Detect which cell encompasses the target text, then output its [X, Y] center coordinate. 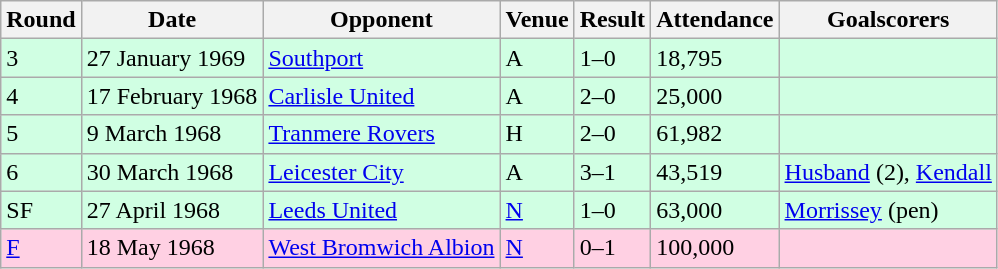
F [41, 248]
H [537, 134]
4 [41, 96]
9 March 1968 [172, 134]
27 April 1968 [172, 210]
Result [612, 20]
6 [41, 172]
27 January 1969 [172, 58]
61,982 [715, 134]
Leeds United [382, 210]
Attendance [715, 20]
Carlisle United [382, 96]
Round [41, 20]
Goalscorers [888, 20]
West Bromwich Albion [382, 248]
30 March 1968 [172, 172]
18,795 [715, 58]
3 [41, 58]
Husband (2), Kendall [888, 172]
Venue [537, 20]
0–1 [612, 248]
5 [41, 134]
3–1 [612, 172]
25,000 [715, 96]
Leicester City [382, 172]
18 May 1968 [172, 248]
Date [172, 20]
Southport [382, 58]
Tranmere Rovers [382, 134]
SF [41, 210]
100,000 [715, 248]
17 February 1968 [172, 96]
43,519 [715, 172]
Morrissey (pen) [888, 210]
Opponent [382, 20]
63,000 [715, 210]
